Return (x, y) of the center of cell containing provided text 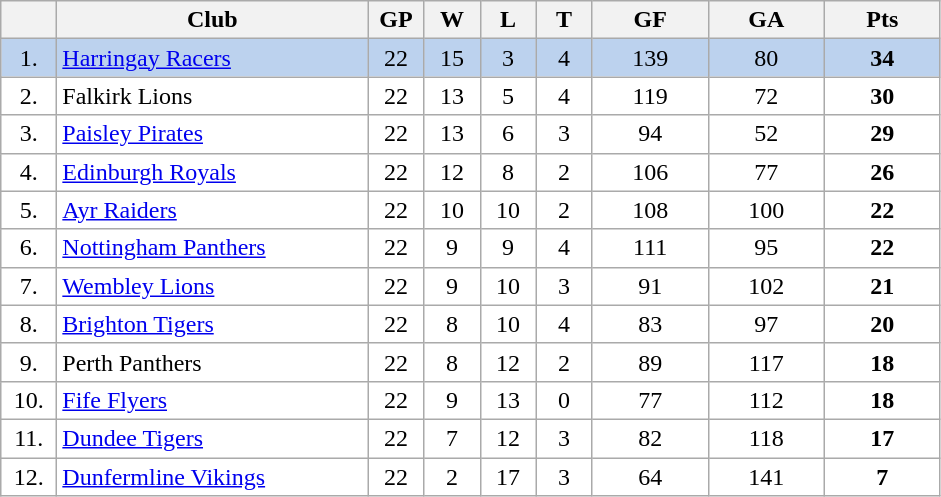
Wembley Lions (212, 286)
5. (29, 210)
GP (396, 20)
30 (882, 96)
29 (882, 134)
11. (29, 438)
102 (766, 286)
82 (650, 438)
64 (650, 477)
Dunfermline Vikings (212, 477)
97 (766, 324)
Brighton Tigers (212, 324)
6 (508, 134)
W (452, 20)
1. (29, 58)
106 (650, 172)
34 (882, 58)
0 (564, 400)
119 (650, 96)
80 (766, 58)
3. (29, 134)
Edinburgh Royals (212, 172)
Ayr Raiders (212, 210)
Nottingham Panthers (212, 248)
Harringay Racers (212, 58)
15 (452, 58)
111 (650, 248)
112 (766, 400)
118 (766, 438)
4. (29, 172)
10. (29, 400)
12. (29, 477)
5 (508, 96)
8. (29, 324)
Dundee Tigers (212, 438)
100 (766, 210)
94 (650, 134)
Falkirk Lions (212, 96)
95 (766, 248)
108 (650, 210)
83 (650, 324)
72 (766, 96)
2. (29, 96)
GA (766, 20)
GF (650, 20)
21 (882, 286)
Fife Flyers (212, 400)
117 (766, 362)
7. (29, 286)
139 (650, 58)
89 (650, 362)
Perth Panthers (212, 362)
Pts (882, 20)
Club (212, 20)
91 (650, 286)
20 (882, 324)
L (508, 20)
141 (766, 477)
52 (766, 134)
T (564, 20)
Paisley Pirates (212, 134)
9. (29, 362)
6. (29, 248)
26 (882, 172)
